Identify which cell holds the provided text, then report its (X, Y) central coordinate. 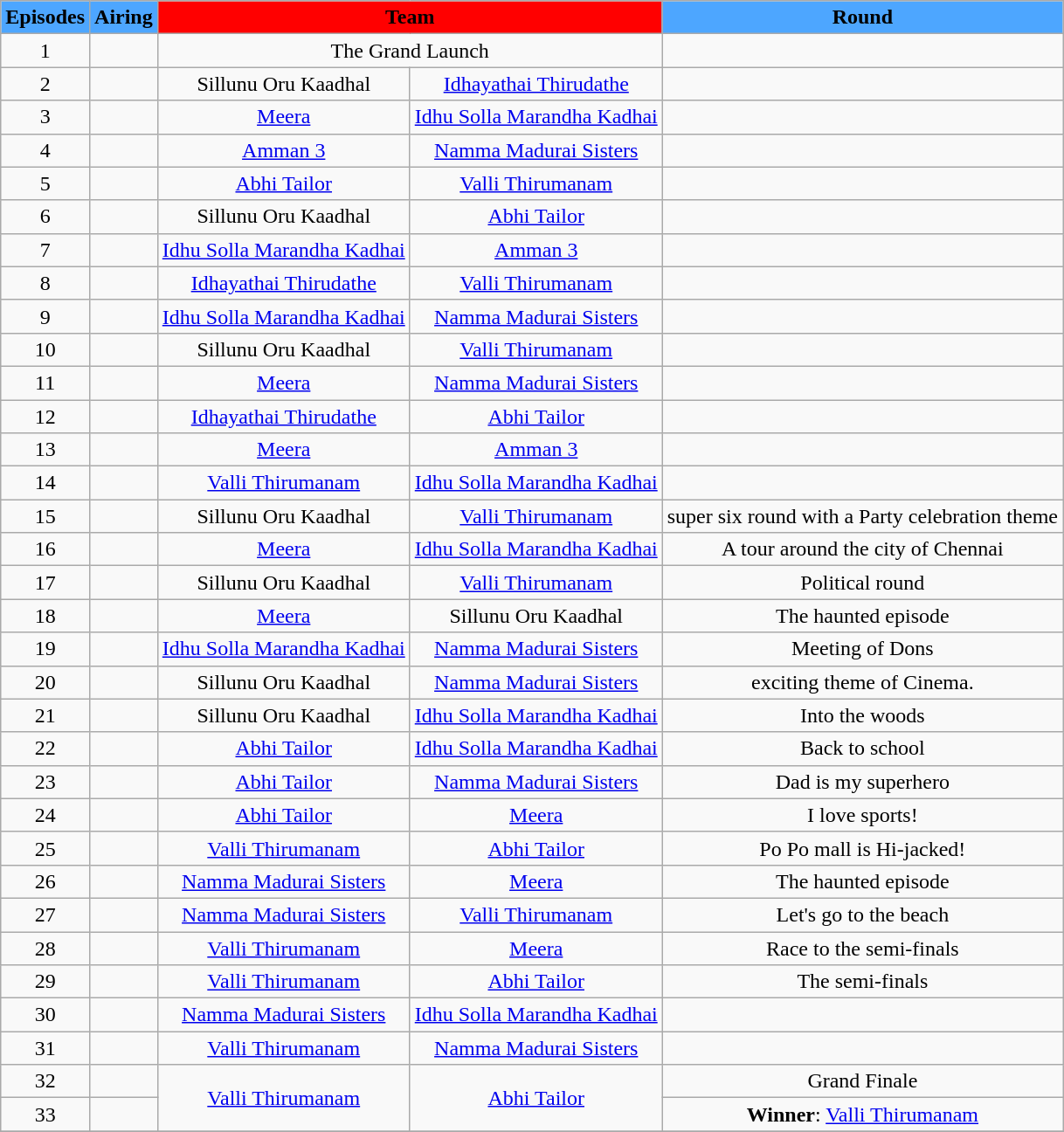
28 (45, 948)
1 (45, 51)
Round (862, 17)
Po Po mall is Hi-jacked! (862, 848)
22 (45, 749)
18 (45, 616)
Political round (862, 583)
Let's go to the beach (862, 915)
29 (45, 982)
3 (45, 117)
10 (45, 349)
8 (45, 283)
Meeting of Dons (862, 649)
The Grand Launch (410, 51)
Into the woods (862, 715)
27 (45, 915)
24 (45, 815)
A tour around the city of Chennai (862, 549)
2 (45, 84)
12 (45, 417)
32 (45, 1081)
11 (45, 383)
17 (45, 583)
Team (410, 17)
26 (45, 881)
25 (45, 848)
9 (45, 316)
5 (45, 183)
6 (45, 217)
14 (45, 483)
7 (45, 250)
30 (45, 1015)
23 (45, 782)
33 (45, 1115)
Race to the semi-finals (862, 948)
The semi-finals (862, 982)
Back to school (862, 749)
Grand Finale (862, 1081)
Episodes (45, 17)
Dad is my superhero (862, 782)
I love sports! (862, 815)
20 (45, 682)
19 (45, 649)
super six round with a Party celebration theme (862, 516)
21 (45, 715)
15 (45, 516)
Airing (124, 17)
Winner: Valli Thirumanam (862, 1115)
13 (45, 450)
16 (45, 549)
4 (45, 150)
31 (45, 1048)
exciting theme of Cinema. (862, 682)
